From the cell containing the given text, extract its center point as (x, y) coordinate. 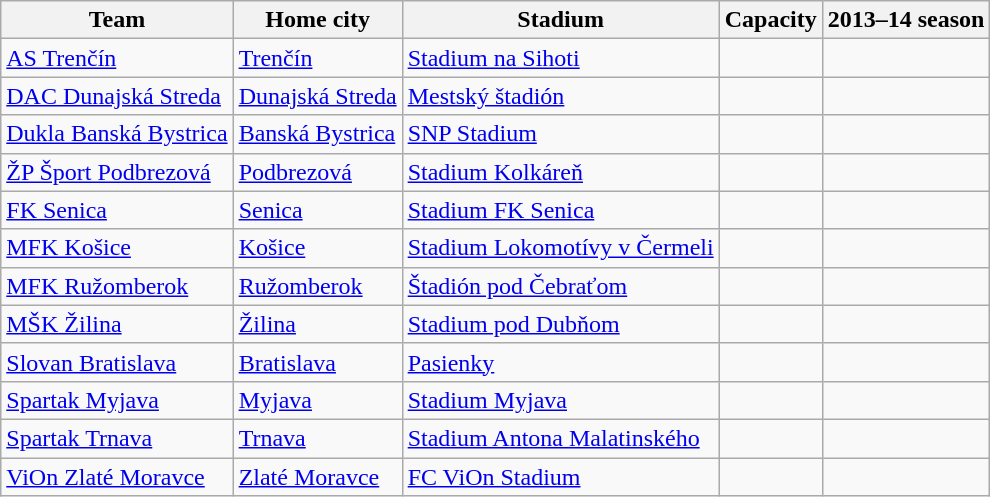
Dunajská Streda (318, 96)
Home city (318, 20)
Štadión pod Čebraťom (560, 286)
Trnava (318, 438)
Stadium na Sihoti (560, 58)
MFK Košice (117, 248)
Stadium Kolkáreň (560, 172)
FC ViOn Stadium (560, 477)
Zlaté Moravce (318, 477)
Pasienky (560, 362)
Team (117, 20)
DAC Dunajská Streda (117, 96)
Dukla Banská Bystrica (117, 134)
ViOn Zlaté Moravce (117, 477)
Senica (318, 210)
Slovan Bratislava (117, 362)
MŠK Žilina (117, 324)
Mestský štadión (560, 96)
Trenčín (318, 58)
Stadium FK Senica (560, 210)
Capacity (770, 20)
ŽP Šport Podbrezová (117, 172)
MFK Ružomberok (117, 286)
Stadium Myjava (560, 400)
Banská Bystrica (318, 134)
Myjava (318, 400)
Stadium pod Dubňom (560, 324)
2013–14 season (906, 20)
Bratislava (318, 362)
FK Senica (117, 210)
Stadium (560, 20)
Košice (318, 248)
AS Trenčín (117, 58)
SNP Stadium (560, 134)
Spartak Myjava (117, 400)
Stadium Antona Malatinského (560, 438)
Žilina (318, 324)
Podbrezová (318, 172)
Stadium Lokomotívy v Čermeli (560, 248)
Spartak Trnava (117, 438)
Ružomberok (318, 286)
